From the cell containing the given text, extract its center point as [X, Y] coordinate. 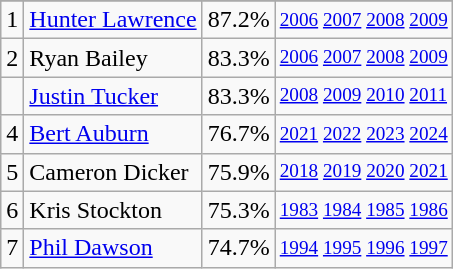
74.7% [238, 248]
2018 2019 2020 2021 [364, 172]
2 [12, 58]
75.3% [238, 210]
6 [12, 210]
Cameron Dicker [113, 172]
2008 2009 2010 2011 [364, 96]
1983 1984 1985 1986 [364, 210]
Kris Stockton [113, 210]
Justin Tucker [113, 96]
87.2% [238, 20]
5 [12, 172]
Hunter Lawrence [113, 20]
75.9% [238, 172]
1994 1995 1996 1997 [364, 248]
2021 2022 2023 2024 [364, 134]
Phil Dawson [113, 248]
Ryan Bailey [113, 58]
7 [12, 248]
1 [12, 20]
4 [12, 134]
Bert Auburn [113, 134]
76.7% [238, 134]
